Identify which cell holds the provided text, then report its (x, y) central coordinate. 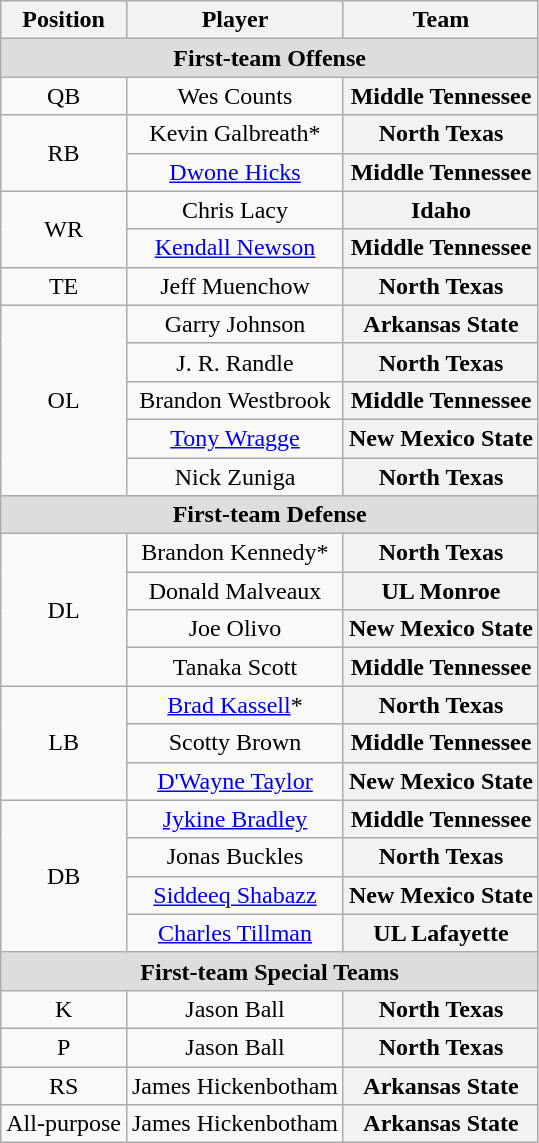
RS (64, 1085)
QB (64, 96)
Donald Malveaux (234, 591)
Jonas Buckles (234, 857)
Brandon Kennedy* (234, 553)
D'Wayne Taylor (234, 781)
OL (64, 400)
K (64, 1009)
UL Lafayette (440, 933)
LB (64, 743)
Jykine Bradley (234, 819)
Team (440, 20)
DB (64, 876)
First-team Special Teams (270, 971)
TE (64, 286)
Siddeeq Shabazz (234, 895)
Brandon Westbrook (234, 400)
Player (234, 20)
First-team Offense (270, 58)
Garry Johnson (234, 324)
Scotty Brown (234, 743)
Joe Olivo (234, 629)
Brad Kassell* (234, 705)
WR (64, 229)
Position (64, 20)
Idaho (440, 210)
P (64, 1047)
UL Monroe (440, 591)
Kendall Newson (234, 248)
DL (64, 610)
J. R. Randle (234, 362)
Tanaka Scott (234, 667)
Nick Zuniga (234, 477)
Tony Wragge (234, 438)
Jeff Muenchow (234, 286)
Wes Counts (234, 96)
Chris Lacy (234, 210)
RB (64, 153)
Dwone Hicks (234, 172)
Kevin Galbreath* (234, 134)
All-purpose (64, 1124)
Charles Tillman (234, 933)
First-team Defense (270, 515)
